Output the (x, y) coordinate of the center of the cell containing the given text.  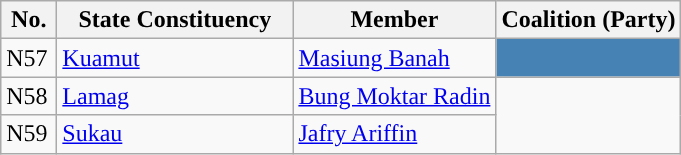
Bung Moktar Radin (394, 96)
No. (29, 20)
Jafry Ariffin (394, 134)
Lamag (175, 96)
N57 (29, 58)
Kuamut (175, 58)
Masiung Banah (394, 58)
State Constituency (175, 20)
Coalition (Party) (588, 20)
N58 (29, 96)
Member (394, 20)
N59 (29, 134)
Sukau (175, 134)
